Return the (X, Y) coordinate for the center point of the cell that contains the specified text.  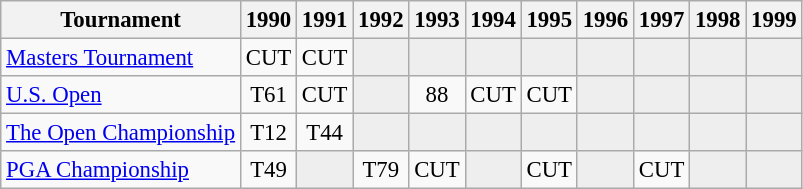
1998 (718, 20)
1995 (549, 20)
T44 (325, 133)
Tournament (121, 20)
1993 (437, 20)
T79 (381, 170)
U.S. Open (121, 95)
88 (437, 95)
1992 (381, 20)
1997 (661, 20)
T12 (268, 133)
Masters Tournament (121, 58)
T61 (268, 95)
1996 (605, 20)
1990 (268, 20)
T49 (268, 170)
1991 (325, 20)
PGA Championship (121, 170)
1999 (774, 20)
1994 (493, 20)
The Open Championship (121, 133)
